Output the [X, Y] coordinate of the center of the cell containing the given text.  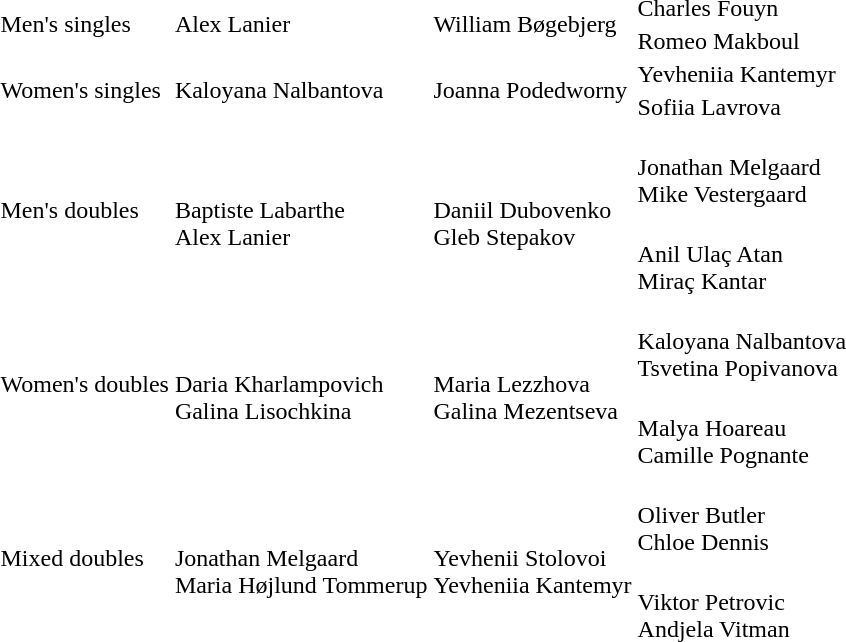
Maria LezzhovaGalina Mezentseva [532, 384]
Kaloyana Nalbantova [301, 90]
Baptiste LabartheAlex Lanier [301, 210]
Daria KharlampovichGalina Lisochkina [301, 384]
Joanna Podedworny [532, 90]
Daniil DubovenkoGleb Stepakov [532, 210]
